Search for the cell housing the specified text and yield its [x, y] center coordinate. 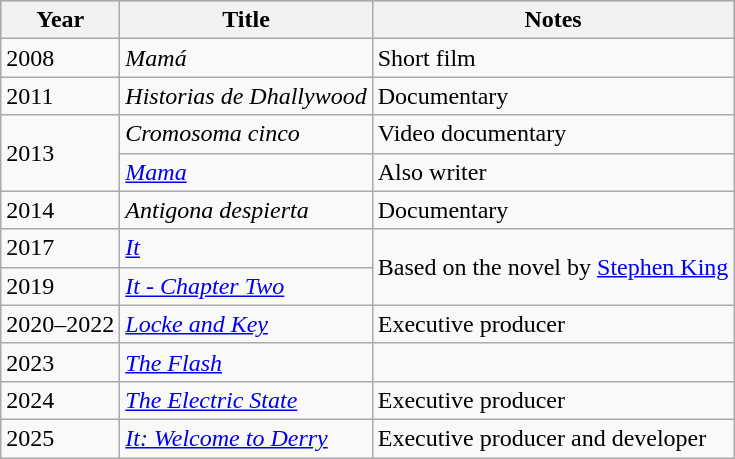
The Electric State [246, 400]
It - Chapter Two [246, 286]
2017 [60, 248]
Executive producer and developer [553, 438]
Also writer [553, 172]
2024 [60, 400]
Short film [553, 58]
2014 [60, 210]
The Flash [246, 362]
Historias de Dhallywood [246, 96]
2023 [60, 362]
2011 [60, 96]
Cromosoma cinco [246, 134]
Title [246, 20]
Antigona despierta [246, 210]
2020–2022 [60, 324]
2025 [60, 438]
Locke and Key [246, 324]
Video documentary [553, 134]
Year [60, 20]
Based on the novel by Stephen King [553, 267]
It [246, 248]
It: Welcome to Derry [246, 438]
2019 [60, 286]
Mamá [246, 58]
2008 [60, 58]
Mama [246, 172]
Notes [553, 20]
2013 [60, 153]
